Determine the (x, y) coordinate at the center of the cell enclosing the given text.  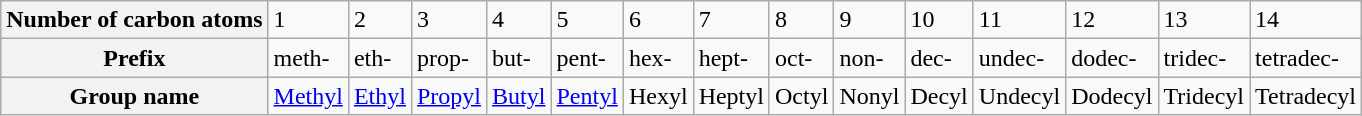
9 (870, 20)
11 (1019, 20)
undec- (1019, 58)
dodec- (1112, 58)
Methyl (308, 96)
Pentyl (587, 96)
tetradec- (1306, 58)
prop- (448, 58)
Hexyl (658, 96)
4 (519, 20)
14 (1306, 20)
Ethyl (380, 96)
oct- (801, 58)
Tridecyl (1204, 96)
dec- (939, 58)
eth- (380, 58)
7 (731, 20)
hept- (731, 58)
Number of carbon atoms (134, 20)
10 (939, 20)
Group name (134, 96)
pent- (587, 58)
meth- (308, 58)
8 (801, 20)
Butyl (519, 96)
Tetradecyl (1306, 96)
Decyl (939, 96)
1 (308, 20)
6 (658, 20)
hex- (658, 58)
Dodecyl (1112, 96)
12 (1112, 20)
Prefix (134, 58)
Heptyl (731, 96)
5 (587, 20)
3 (448, 20)
Nonyl (870, 96)
Octyl (801, 96)
tridec- (1204, 58)
Undecyl (1019, 96)
13 (1204, 20)
2 (380, 20)
non- (870, 58)
Propyl (448, 96)
but- (519, 58)
